Extract the [X, Y] coordinate from the center of the cell holding the provided text.  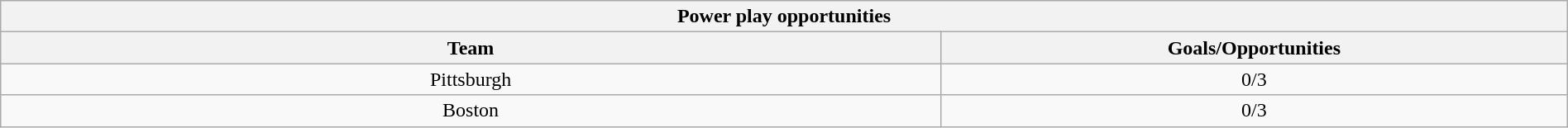
Team [471, 48]
Power play opportunities [784, 17]
Pittsburgh [471, 79]
Boston [471, 111]
Goals/Opportunities [1254, 48]
